Find where the given text appears and provide that cell's center as [X, Y] coordinate. 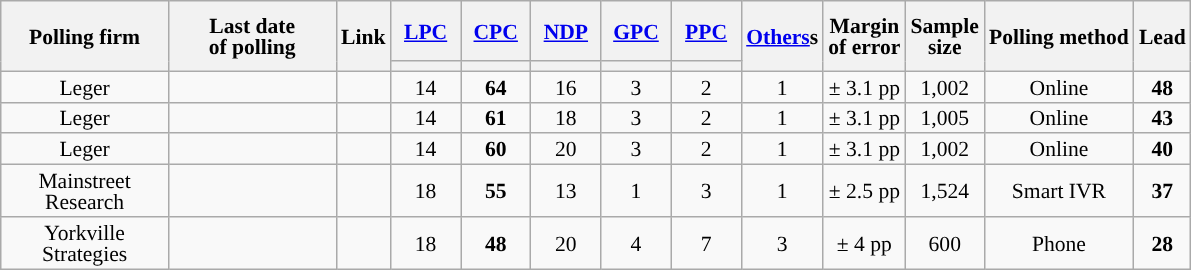
37 [1162, 191]
16 [566, 86]
Link [364, 36]
Yorkville Strategies [85, 243]
± 2.5 pp [864, 191]
Phone [1059, 243]
55 [496, 191]
7 [706, 243]
Mainstreet Research [85, 191]
61 [496, 118]
Samplesize [945, 36]
Polling firm [85, 36]
1,524 [945, 191]
600 [945, 243]
CPC [496, 31]
43 [1162, 118]
Lead [1162, 36]
Marginof error [864, 36]
NDP [566, 31]
64 [496, 86]
40 [1162, 150]
LPC [426, 31]
13 [566, 191]
Smart IVR [1059, 191]
Otherss [782, 36]
1,005 [945, 118]
4 [636, 243]
GPC [636, 31]
Last dateof polling [252, 36]
Polling method [1059, 36]
28 [1162, 243]
60 [496, 150]
PPC [706, 31]
± 4 pp [864, 243]
